Provide the (x, y) coordinate of the cell's center where the given text is located.  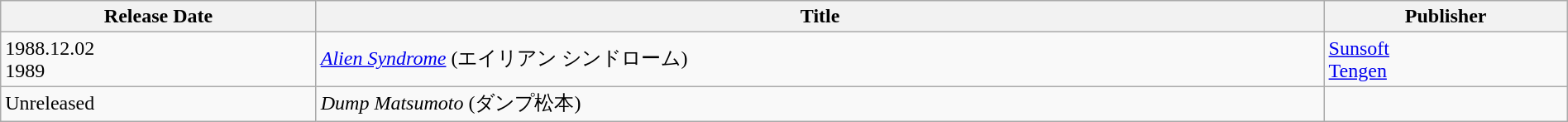
Dump Matsumoto (ダンプ松本) (820, 105)
Release Date (159, 17)
1988.12.02 1989 (159, 60)
Title (820, 17)
Publisher (1446, 17)
Unreleased (159, 105)
Sunsoft Tengen (1446, 60)
Alien Syndrome (エイリアン シンドローム) (820, 60)
